Output the [x, y] coordinate of the center of the cell containing the given text.  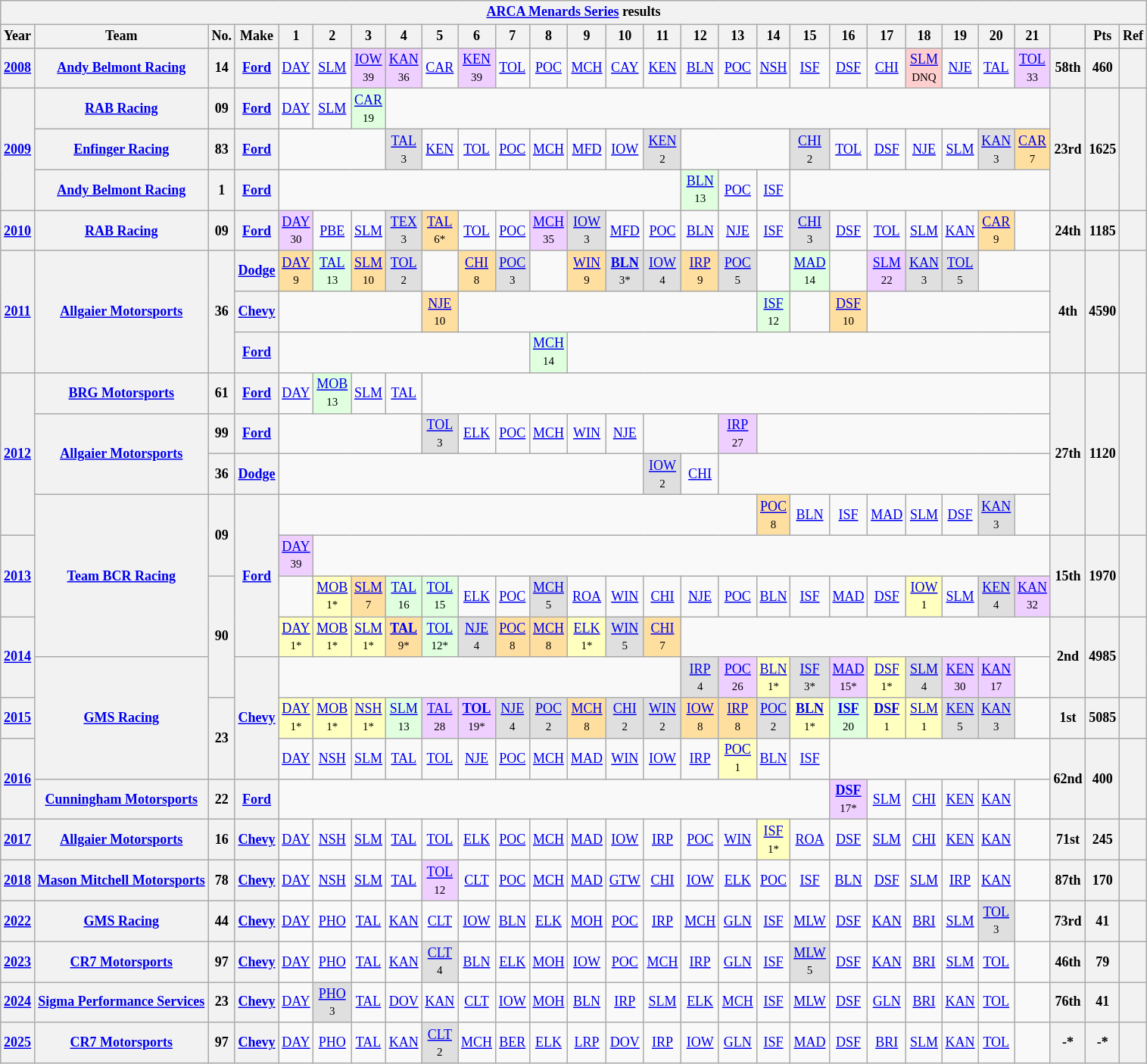
SLMDNQ [924, 68]
KEN2 [662, 149]
IOW4 [662, 271]
NSH1* [369, 718]
245 [1102, 840]
KEN39 [477, 68]
DAY39 [296, 555]
3 [369, 36]
2014 [18, 657]
CHI8 [477, 271]
1120 [1102, 454]
1185 [1102, 231]
TAL3 [404, 149]
POC1 [737, 759]
6 [477, 36]
21 [1033, 36]
22 [221, 799]
23rd [1068, 150]
15 [810, 36]
DSF1 [887, 718]
CHI3 [810, 231]
1st [1068, 718]
ARCA Menards Series results [574, 12]
SLM1* [369, 636]
ISF20 [848, 718]
KAN36 [404, 68]
2013 [18, 575]
2025 [18, 1043]
TAL6* [440, 231]
MAD15* [848, 677]
90 [221, 637]
Ref [1133, 36]
ELK1* [588, 636]
TAL16 [404, 596]
SLM4 [924, 677]
2024 [18, 1003]
CAY [625, 68]
ISF1* [774, 840]
MOB13 [332, 393]
76th [1068, 1003]
2023 [18, 962]
WIN5 [625, 636]
PBE [332, 231]
KEN30 [960, 677]
73rd [1068, 921]
20 [996, 36]
CHI7 [662, 636]
KAN17 [996, 677]
2015 [18, 718]
MCH14 [548, 353]
Make [257, 36]
TOL12* [440, 636]
Team [121, 36]
4590 [1102, 312]
Mason Mitchell Motorsports [121, 881]
58th [1068, 68]
Team BCR Racing [121, 575]
18 [924, 36]
CLT4 [440, 962]
24th [1068, 231]
IRP8 [737, 718]
12 [700, 36]
44 [221, 921]
CAR9 [996, 231]
TOL5 [960, 271]
POC3 [512, 271]
IRP9 [700, 271]
TOL19* [477, 718]
2018 [18, 881]
DSF17* [848, 799]
2016 [18, 779]
5 [440, 36]
CAR19 [369, 109]
TOL2 [404, 271]
2022 [18, 921]
2 [332, 36]
CAR7 [1033, 149]
61 [221, 393]
4985 [1102, 657]
78 [221, 881]
400 [1102, 779]
MAD14 [810, 271]
2012 [18, 454]
SLM10 [369, 271]
LRP [588, 1043]
IOW39 [369, 68]
BLN3* [625, 271]
7 [512, 36]
BER [512, 1043]
WIN2 [662, 718]
27th [1068, 454]
GTW [625, 881]
83 [221, 149]
Cunningham Motorsports [121, 799]
Enfinger Racing [121, 149]
8 [548, 36]
9 [588, 36]
99 [221, 434]
170 [1102, 881]
Year [18, 36]
87th [1068, 881]
Pts [1102, 36]
460 [1102, 68]
IOW3 [588, 231]
No. [221, 36]
TOL33 [1033, 68]
MCH5 [548, 596]
CLT2 [440, 1043]
62nd [1068, 779]
POC26 [737, 677]
MLW5 [810, 962]
DAY9 [296, 271]
2017 [18, 840]
IOW1 [924, 596]
IRP4 [700, 677]
2009 [18, 150]
POC5 [737, 271]
TAL28 [440, 718]
13 [737, 36]
Sigma Performance Services [121, 1003]
11 [662, 36]
10 [625, 36]
4 [404, 36]
BLN13 [700, 190]
17 [887, 36]
IOW2 [662, 474]
ISF3* [810, 677]
2010 [18, 231]
2011 [18, 312]
TOL15 [440, 596]
MCH35 [548, 231]
19 [960, 36]
SLM13 [404, 718]
TOL12 [440, 881]
DAY30 [296, 231]
PHO3 [332, 1003]
TAL9* [404, 636]
2008 [18, 68]
NJE10 [440, 312]
WIN9 [588, 271]
ISF12 [774, 312]
TAL13 [332, 271]
4th [1068, 312]
KEN4 [996, 596]
SLM7 [369, 596]
SLM1 [924, 718]
2nd [1068, 657]
KAN32 [1033, 596]
1625 [1102, 150]
TEX3 [404, 231]
IRP27 [737, 434]
1970 [1102, 575]
BRG Motorsports [121, 393]
DSF1* [887, 677]
DSF10 [848, 312]
IOW8 [700, 718]
79 [1102, 962]
46th [1068, 962]
CAR [440, 68]
15th [1068, 575]
KEN5 [960, 718]
71st [1068, 840]
5085 [1102, 718]
SLM22 [887, 271]
